Extract the (x, y) coordinate from the center of the cell holding the provided text.  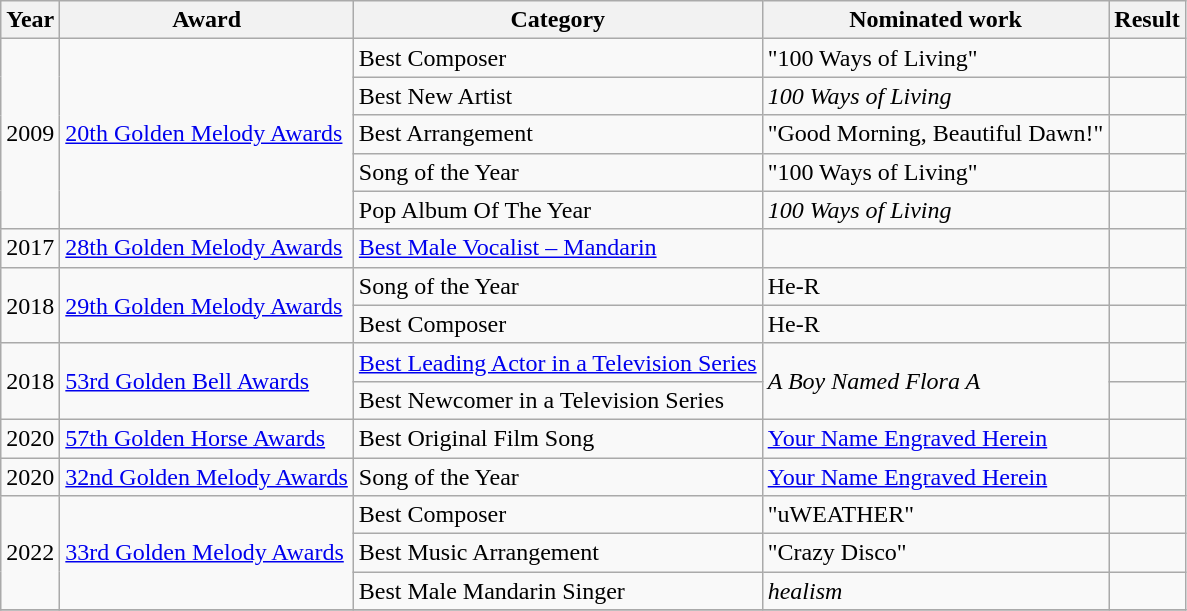
2022 (30, 553)
Result (1147, 20)
28th Golden Melody Awards (207, 248)
A Boy Named Flora A (936, 381)
Best Male Vocalist – Mandarin (558, 248)
Best Arrangement (558, 134)
Best Original Film Song (558, 438)
Award (207, 20)
Best Music Arrangement (558, 553)
2009 (30, 134)
2017 (30, 248)
32nd Golden Melody Awards (207, 477)
Best Male Mandarin Singer (558, 591)
Year (30, 20)
29th Golden Melody Awards (207, 305)
53rd Golden Bell Awards (207, 381)
Nominated work (936, 20)
healism (936, 591)
Pop Album Of The Year (558, 210)
33rd Golden Melody Awards (207, 553)
Best New Artist (558, 96)
57th Golden Horse Awards (207, 438)
Best Leading Actor in a Television Series (558, 362)
Category (558, 20)
Best Newcomer in a Television Series (558, 400)
"Good Morning, Beautiful Dawn!" (936, 134)
20th Golden Melody Awards (207, 134)
"uWEATHER" (936, 515)
"Crazy Disco" (936, 553)
